Extract the [x, y] coordinate from the center of the cell holding the provided text.  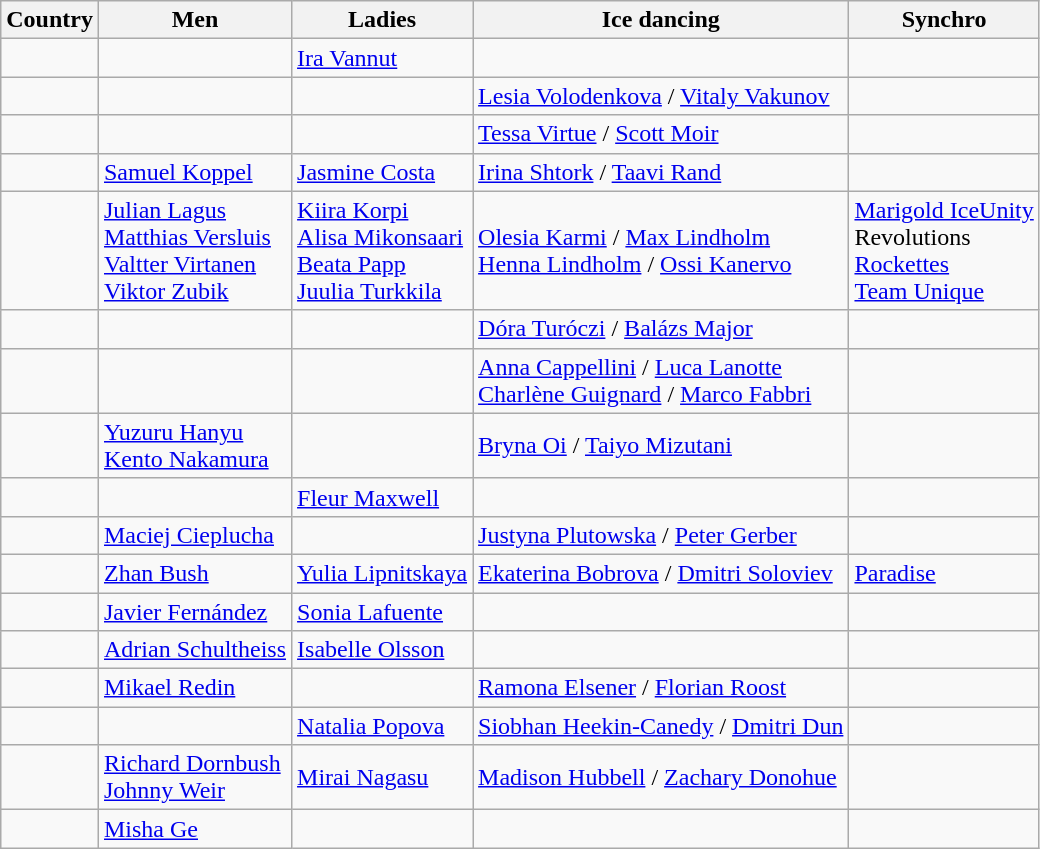
Misha Ge [194, 829]
Madison Hubbell / Zachary Donohue [661, 778]
Adrian Schultheiss [194, 650]
Fleur Maxwell [382, 497]
Siobhan Heekin-Canedy / Dmitri Dun [661, 726]
Irina Shtork / Taavi Rand [661, 172]
Ira Vannut [382, 58]
Natalia Popova [382, 726]
Paradise [944, 573]
Jasmine Costa [382, 172]
Yuzuru Hanyu Kento Nakamura [194, 446]
Anna Cappellini / Luca Lanotte Charlène Guignard / Marco Fabbri [661, 380]
Javier Fernández [194, 611]
Ice dancing [661, 20]
Marigold IceUnity Revolutions Rockettes Team Unique [944, 250]
Ekaterina Bobrova / Dmitri Soloviev [661, 573]
Synchro [944, 20]
Ladies [382, 20]
Yulia Lipnitskaya [382, 573]
Maciej Cieplucha [194, 535]
Mikael Redin [194, 688]
Samuel Koppel [194, 172]
Justyna Plutowska / Peter Gerber [661, 535]
Mirai Nagasu [382, 778]
Julian Lagus Matthias Versluis Valtter Virtanen Viktor Zubik [194, 250]
Olesia Karmi / Max Lindholm Henna Lindholm / Ossi Kanervo [661, 250]
Bryna Oi / Taiyo Mizutani [661, 446]
Lesia Volodenkova / Vitaly Vakunov [661, 96]
Ramona Elsener / Florian Roost [661, 688]
Men [194, 20]
Sonia Lafuente [382, 611]
Zhan Bush [194, 573]
Richard Dornbush Johnny Weir [194, 778]
Tessa Virtue / Scott Moir [661, 134]
Country [50, 20]
Kiira Korpi Alisa Mikonsaari Beata Papp Juulia Turkkila [382, 250]
Dóra Turóczi / Balázs Major [661, 329]
Isabelle Olsson [382, 650]
